Provide the (X, Y) coordinate of the cell's center where the given text is located.  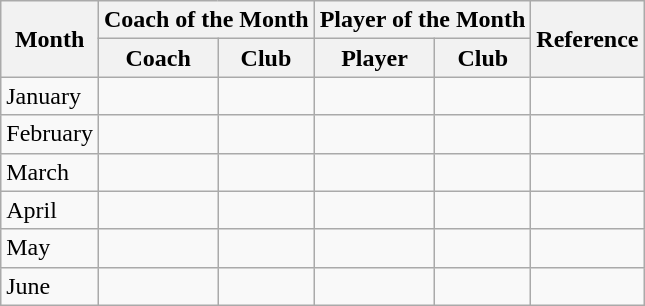
Player (374, 58)
February (50, 134)
Coach of the Month (206, 20)
March (50, 172)
May (50, 248)
June (50, 286)
Coach (158, 58)
April (50, 210)
Player of the Month (422, 20)
January (50, 96)
Month (50, 39)
Reference (588, 39)
